Locate the cell with the specified text and output its (x, y) center coordinate. 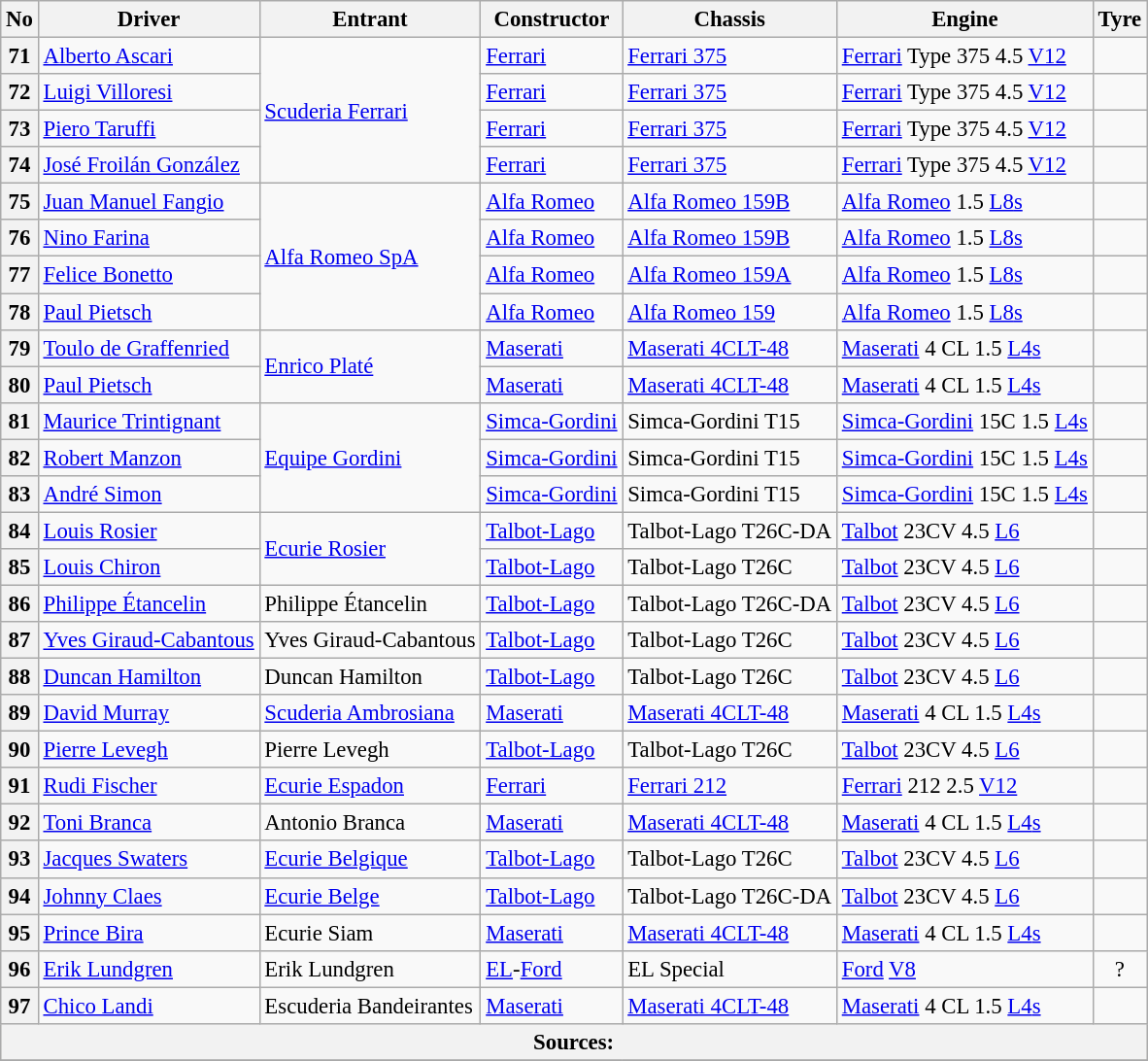
77 (19, 275)
Chassis (730, 19)
Chico Landi (149, 1006)
Enrico Platé (370, 365)
86 (19, 603)
92 (19, 823)
89 (19, 713)
Nino Farina (149, 238)
94 (19, 896)
Louis Chiron (149, 567)
Luigi Villoresi (149, 92)
Alberto Ascari (149, 56)
Felice Bonetto (149, 275)
83 (19, 495)
Scuderia Ambrosiana (370, 713)
Alfa Romeo SpA (370, 257)
Antonio Branca (370, 823)
78 (19, 312)
Maurice Trintignant (149, 421)
Robert Manzon (149, 458)
76 (19, 238)
Prince Bira (149, 933)
EL Special (730, 969)
91 (19, 786)
Equipe Gordini (370, 457)
Toulo de Graffenried (149, 348)
Tyre (1119, 19)
74 (19, 165)
Ecurie Belgique (370, 860)
80 (19, 385)
? (1119, 969)
Johnny Claes (149, 896)
Entrant (370, 19)
79 (19, 348)
Ecurie Belge (370, 896)
Sources: (574, 1043)
Ecurie Rosier (370, 548)
EL-Ford (552, 969)
Escuderia Bandeirantes (370, 1006)
96 (19, 969)
Rudi Fischer (149, 786)
Piero Taruffi (149, 129)
Ecurie Espadon (370, 786)
85 (19, 567)
Toni Branca (149, 823)
Ferrari 212 (730, 786)
Alfa Romeo 159A (730, 275)
André Simon (149, 495)
Juan Manuel Fangio (149, 202)
73 (19, 129)
Constructor (552, 19)
Ford V8 (964, 969)
84 (19, 530)
Louis Rosier (149, 530)
Scuderia Ferrari (370, 111)
José Froilán González (149, 165)
Ecurie Siam (370, 933)
Driver (149, 19)
93 (19, 860)
90 (19, 750)
82 (19, 458)
87 (19, 640)
81 (19, 421)
Engine (964, 19)
Alfa Romeo 159 (730, 312)
75 (19, 202)
97 (19, 1006)
72 (19, 92)
88 (19, 677)
95 (19, 933)
Jacques Swaters (149, 860)
71 (19, 56)
No (19, 19)
Ferrari 212 2.5 V12 (964, 786)
David Murray (149, 713)
